Provide the (x, y) coordinate of the cell's center where the given text is located.  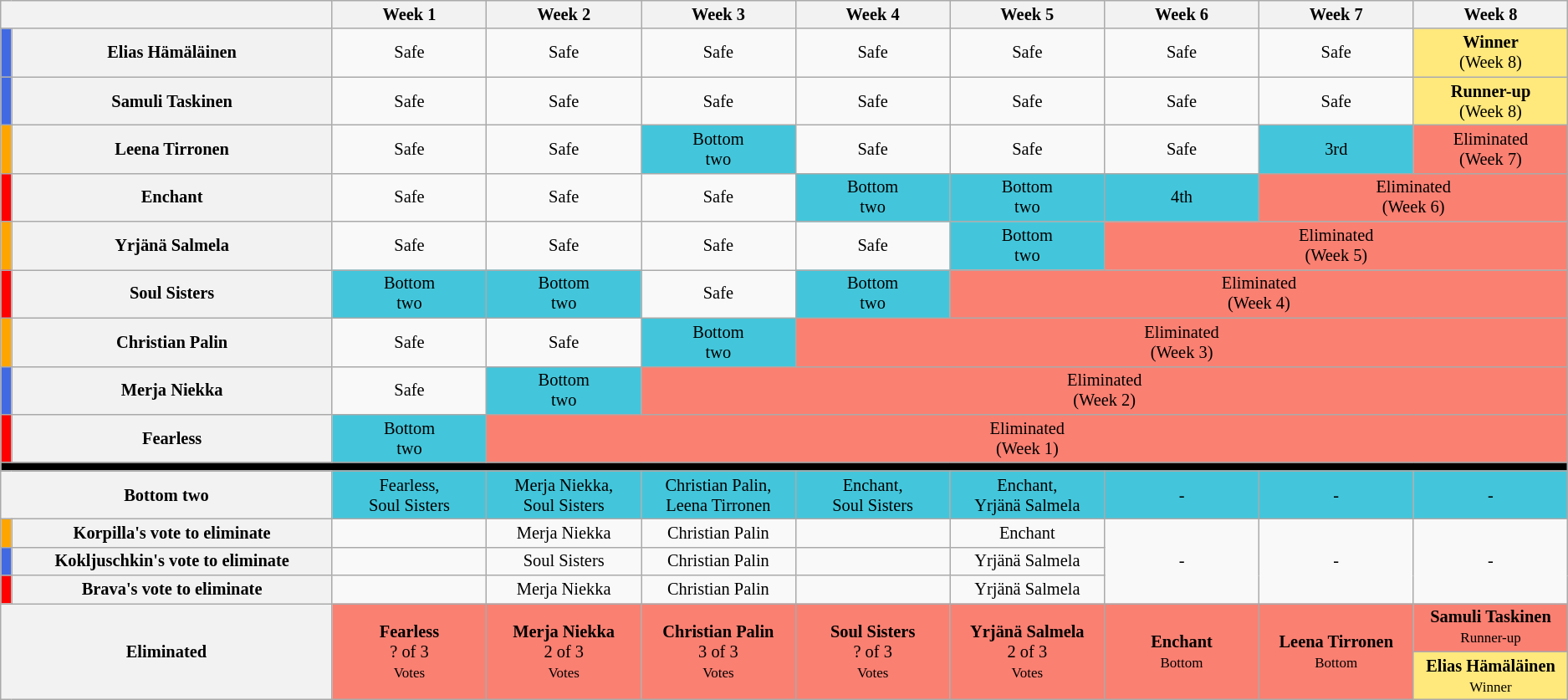
Week 8 (1490, 14)
Fearless? of 3Votes (410, 651)
Week 3 (719, 14)
Brava's vote to eliminate (172, 590)
Soul Sisters? of 3Votes (873, 651)
Fearless (172, 438)
Winner(Week 8) (1490, 53)
Eliminated(Week 2) (1105, 391)
Fearless,Soul Sisters (410, 495)
4th (1182, 197)
3rd (1336, 149)
Week 7 (1336, 14)
Week 5 (1027, 14)
Samuli TaskinenRunner-up (1490, 627)
Week 4 (873, 14)
Christian Palin3 of 3Votes (719, 651)
Week 6 (1182, 14)
Eliminated (166, 651)
Bottom two (166, 495)
Merja Niekka2 of 3Votes (564, 651)
Eliminated(Week 1) (1027, 438)
Leena TirronenBottom (1336, 651)
Enchant,Soul Sisters (873, 495)
Eliminated(Week 7) (1490, 149)
EnchantBottom (1182, 651)
Leena Tirronen (172, 149)
Eliminated(Week 4) (1259, 294)
Runner-up(Week 8) (1490, 101)
Kokljuschkin's vote to eliminate (172, 561)
Merja Niekka,Soul Sisters (564, 495)
Enchant,Yrjänä Salmela (1027, 495)
Elias HämäläinenWinner (1490, 676)
Week 2 (564, 14)
Eliminated(Week 3) (1182, 342)
Samuli Taskinen (172, 101)
Eliminated(Week 5) (1336, 246)
Eliminated(Week 6) (1413, 197)
Yrjänä Salmela2 of 3Votes (1027, 651)
Korpilla's vote to eliminate (172, 533)
Week 1 (410, 14)
Elias Hämäläinen (172, 53)
Christian Palin,Leena Tirronen (719, 495)
